Output the (X, Y) coordinate of the center of the cell containing the given text.  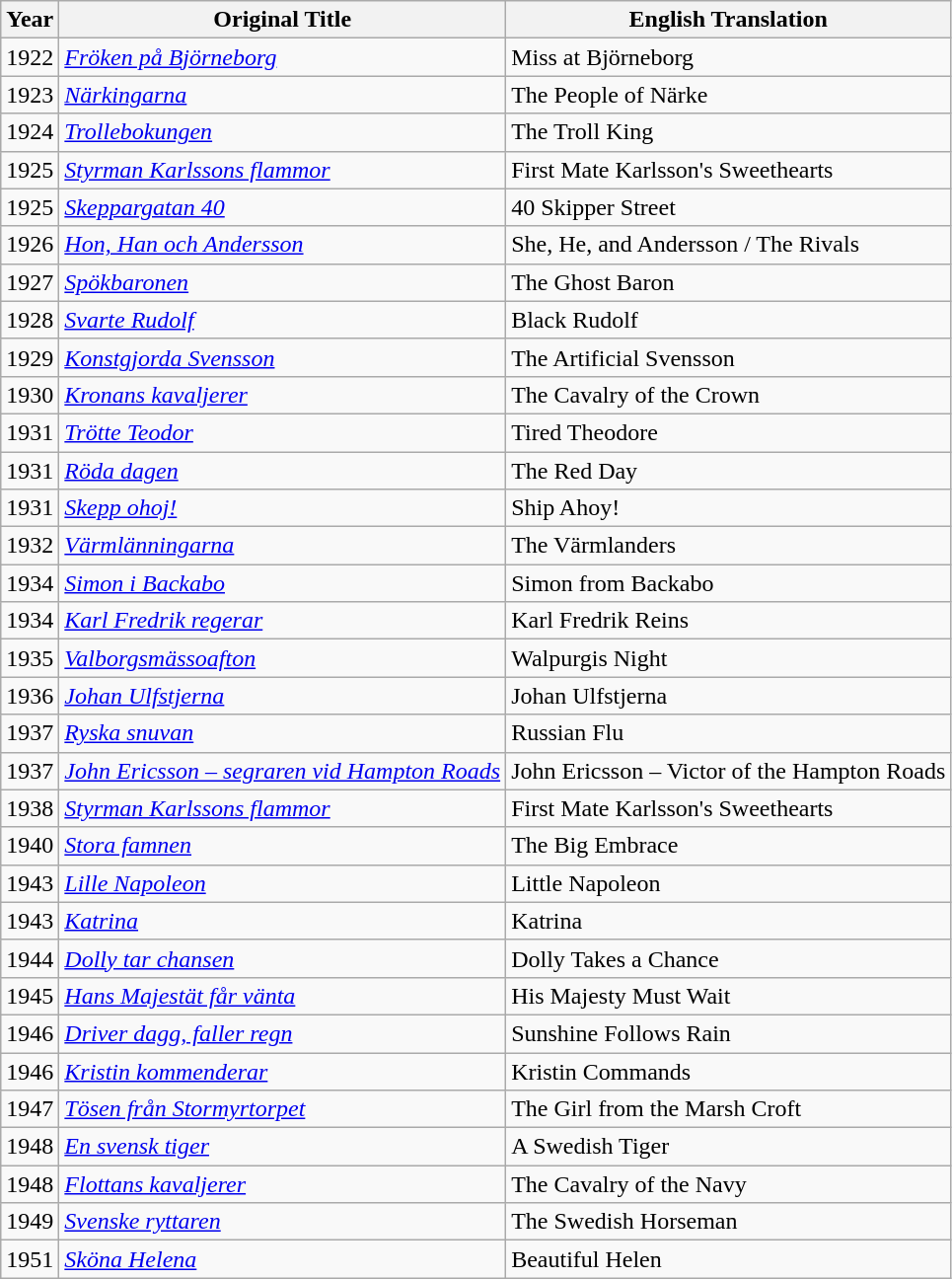
Simon i Backabo (282, 583)
John Ericsson – Victor of the Hampton Roads (728, 771)
Russian Flu (728, 733)
Karl Fredrik regerar (282, 621)
The Troll King (728, 132)
The Red Day (728, 471)
The Cavalry of the Crown (728, 395)
1932 (30, 546)
Värmlänningarna (282, 546)
1923 (30, 95)
Beautiful Helen (728, 1259)
Trollebokungen (282, 132)
The Swedish Horseman (728, 1222)
1927 (30, 282)
1938 (30, 808)
Black Rudolf (728, 320)
Lille Napoleon (282, 883)
Spökbaronen (282, 282)
Valborgsmässoafton (282, 658)
1929 (30, 357)
English Translation (728, 20)
Sköna Helena (282, 1259)
The Big Embrace (728, 846)
His Majesty Must Wait (728, 996)
Skepp ohoj! (282, 508)
1928 (30, 320)
Fröken på Björneborg (282, 57)
Ship Ahoy! (728, 508)
Dolly Takes a Chance (728, 958)
Walpurgis Night (728, 658)
1945 (30, 996)
1949 (30, 1222)
Svenske ryttaren (282, 1222)
Year (30, 20)
1951 (30, 1259)
Ryska snuvan (282, 733)
Svarte Rudolf (282, 320)
40 Skipper Street (728, 207)
Hon, Han och Andersson (282, 245)
Dolly tar chansen (282, 958)
Original Title (282, 20)
John Ericsson – segraren vid Hampton Roads (282, 771)
1926 (30, 245)
1935 (30, 658)
Kristin Commands (728, 1071)
Miss at Björneborg (728, 57)
The Artificial Svensson (728, 357)
Flottans kavaljerer (282, 1184)
Kronans kavaljerer (282, 395)
1947 (30, 1109)
The Girl from the Marsh Croft (728, 1109)
Skeppargatan 40 (282, 207)
The Cavalry of the Navy (728, 1184)
Sunshine Follows Rain (728, 1033)
Röda dagen (282, 471)
Karl Fredrik Reins (728, 621)
1924 (30, 132)
Trötte Teodor (282, 432)
Tired Theodore (728, 432)
Konstgjorda Svensson (282, 357)
1922 (30, 57)
Hans Majestät får vänta (282, 996)
Kristin kommenderar (282, 1071)
1930 (30, 395)
1936 (30, 696)
The Värmlanders (728, 546)
1940 (30, 846)
She, He, and Andersson / The Rivals (728, 245)
The People of Närke (728, 95)
Tösen från Stormyrtorpet (282, 1109)
Simon from Backabo (728, 583)
1944 (30, 958)
En svensk tiger (282, 1147)
Närkingarna (282, 95)
Driver dagg, faller regn (282, 1033)
A Swedish Tiger (728, 1147)
Stora famnen (282, 846)
The Ghost Baron (728, 282)
Little Napoleon (728, 883)
